Find where the given text appears and provide that cell's center as (x, y) coordinate. 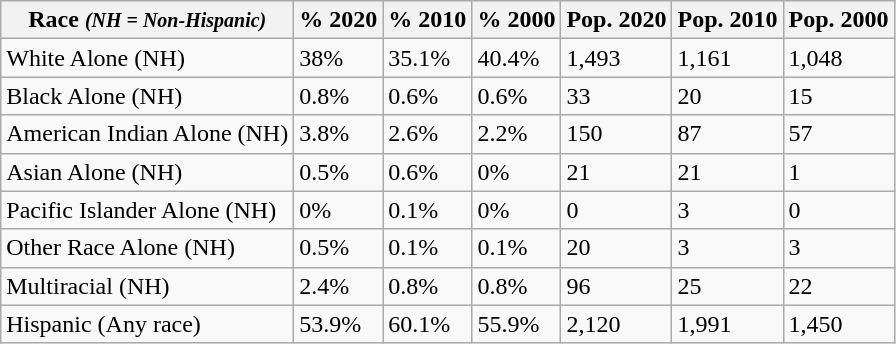
Pacific Islander Alone (NH) (148, 210)
60.1% (428, 324)
Other Race Alone (NH) (148, 248)
1,161 (728, 58)
15 (838, 96)
2,120 (616, 324)
25 (728, 286)
1,450 (838, 324)
2.6% (428, 134)
1,048 (838, 58)
% 2020 (338, 20)
% 2010 (428, 20)
Race (NH = Non-Hispanic) (148, 20)
% 2000 (516, 20)
Multiracial (NH) (148, 286)
White Alone (NH) (148, 58)
57 (838, 134)
1,991 (728, 324)
Pop. 2010 (728, 20)
1 (838, 172)
96 (616, 286)
40.4% (516, 58)
American Indian Alone (NH) (148, 134)
Pop. 2020 (616, 20)
Hispanic (Any race) (148, 324)
2.4% (338, 286)
150 (616, 134)
Asian Alone (NH) (148, 172)
1,493 (616, 58)
Black Alone (NH) (148, 96)
3.8% (338, 134)
33 (616, 96)
35.1% (428, 58)
53.9% (338, 324)
22 (838, 286)
38% (338, 58)
Pop. 2000 (838, 20)
87 (728, 134)
2.2% (516, 134)
55.9% (516, 324)
